Capture the cell that displays the provided text and extract its [x, y] central coordinate. 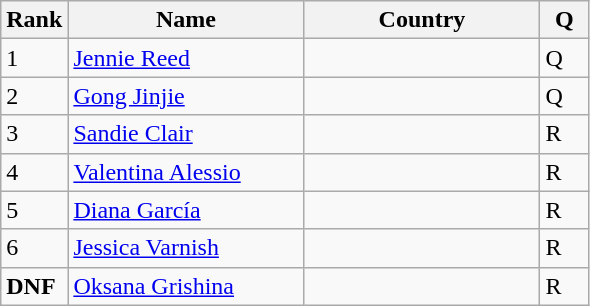
Name [186, 20]
Jennie Reed [186, 58]
Diana García [186, 210]
Gong Jinjie [186, 96]
Valentina Alessio [186, 172]
Country [422, 20]
4 [34, 172]
3 [34, 134]
Sandie Clair [186, 134]
Rank [34, 20]
Oksana Grishina [186, 286]
DNF [34, 286]
5 [34, 210]
2 [34, 96]
Jessica Varnish [186, 248]
1 [34, 58]
6 [34, 248]
